From the cell containing the given text, extract its center point as [X, Y] coordinate. 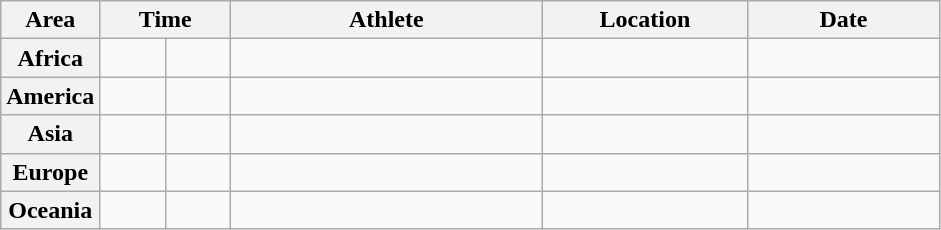
Date [844, 20]
Time [166, 20]
Europe [50, 172]
Asia [50, 134]
Athlete [386, 20]
Location [645, 20]
Area [50, 20]
Oceania [50, 210]
America [50, 96]
Africa [50, 58]
